Identify which cell holds the provided text, then report its (x, y) central coordinate. 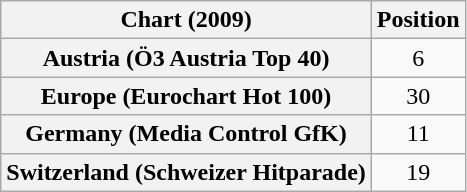
Position (418, 20)
Austria (Ö3 Austria Top 40) (186, 58)
11 (418, 134)
19 (418, 172)
Switzerland (Schweizer Hitparade) (186, 172)
Europe (Eurochart Hot 100) (186, 96)
30 (418, 96)
6 (418, 58)
Germany (Media Control GfK) (186, 134)
Chart (2009) (186, 20)
